Locate the cell with the specified text and output its [x, y] center coordinate. 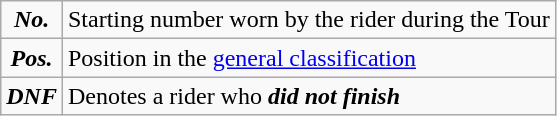
Starting number worn by the rider during the Tour [308, 20]
Denotes a rider who did not finish [308, 96]
DNF [32, 96]
No. [32, 20]
Pos. [32, 58]
Position in the general classification [308, 58]
